Return the [x, y] coordinate for the center point of the cell that contains the specified text.  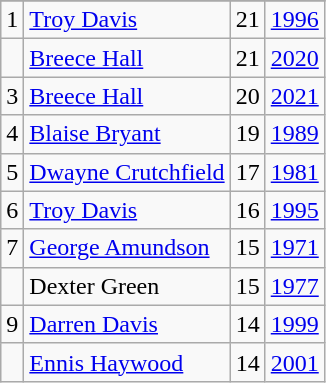
1999 [294, 324]
20 [248, 96]
4 [12, 134]
9 [12, 324]
5 [12, 172]
1981 [294, 172]
6 [12, 210]
1 [12, 20]
2020 [294, 58]
1995 [294, 210]
16 [248, 210]
George Amundson [127, 248]
17 [248, 172]
1996 [294, 20]
1977 [294, 286]
7 [12, 248]
Blaise Bryant [127, 134]
3 [12, 96]
Darren Davis [127, 324]
1971 [294, 248]
2001 [294, 362]
2021 [294, 96]
1989 [294, 134]
Dwayne Crutchfield [127, 172]
19 [248, 134]
Ennis Haywood [127, 362]
Dexter Green [127, 286]
